Find where the given text appears and provide that cell's center as [x, y] coordinate. 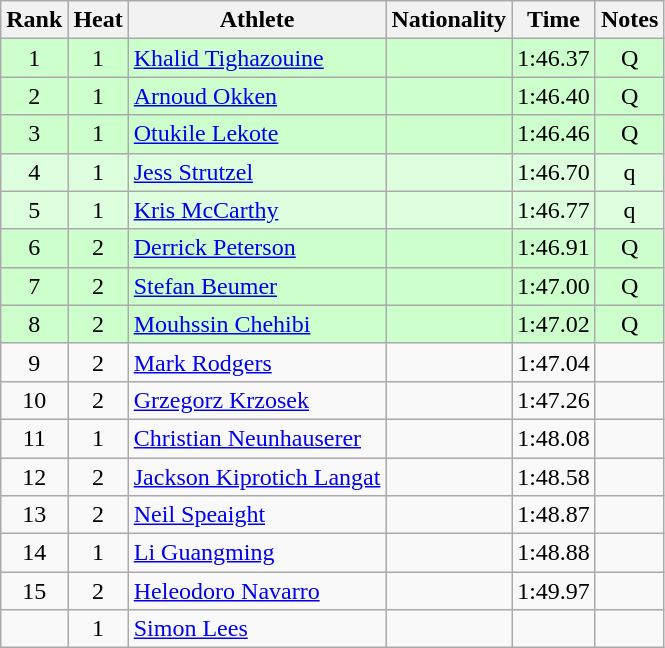
Time [554, 20]
1:46.70 [554, 172]
Grzegorz Krzosek [257, 400]
1:46.46 [554, 134]
1:48.88 [554, 553]
1:46.91 [554, 248]
Arnoud Okken [257, 96]
Otukile Lekote [257, 134]
Rank [34, 20]
1:48.08 [554, 438]
1:46.40 [554, 96]
Li Guangming [257, 553]
1:48.58 [554, 477]
1:47.00 [554, 286]
Derrick Peterson [257, 248]
1:47.04 [554, 362]
1:47.26 [554, 400]
15 [34, 591]
Khalid Tighazouine [257, 58]
13 [34, 515]
11 [34, 438]
Notes [629, 20]
6 [34, 248]
Heleodoro Navarro [257, 591]
14 [34, 553]
8 [34, 324]
10 [34, 400]
Athlete [257, 20]
Jackson Kiprotich Langat [257, 477]
Stefan Beumer [257, 286]
Kris McCarthy [257, 210]
4 [34, 172]
Simon Lees [257, 629]
7 [34, 286]
5 [34, 210]
Mouhssin Chehibi [257, 324]
Christian Neunhauserer [257, 438]
1:49.97 [554, 591]
Heat [98, 20]
Jess Strutzel [257, 172]
1:46.37 [554, 58]
Mark Rodgers [257, 362]
12 [34, 477]
1:46.77 [554, 210]
Neil Speaight [257, 515]
9 [34, 362]
1:47.02 [554, 324]
Nationality [449, 20]
3 [34, 134]
1:48.87 [554, 515]
